Return (x, y) of the center of cell containing provided text 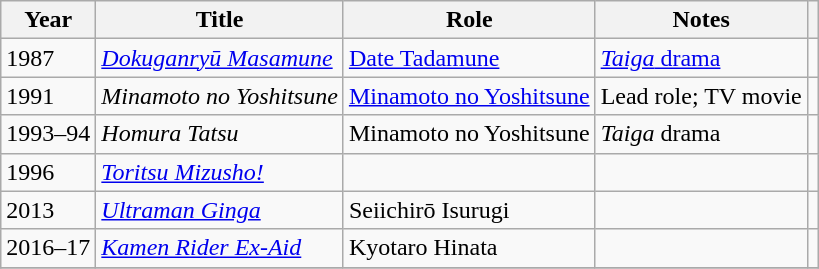
Dokuganryū Masamune (220, 58)
Kyotaro Hinata (469, 248)
Role (469, 20)
1993–94 (48, 134)
Kamen Rider Ex-Aid (220, 248)
Title (220, 20)
2013 (48, 210)
1996 (48, 172)
Toritsu Mizusho! (220, 172)
Date Tadamune (469, 58)
1991 (48, 96)
Year (48, 20)
Lead role; TV movie (701, 96)
Homura Tatsu (220, 134)
Seiichirō Isurugi (469, 210)
Ultraman Ginga (220, 210)
2016–17 (48, 248)
1987 (48, 58)
Notes (701, 20)
